Pinpoint the cell where the given text exists, returning its [X, Y] midpoint coordinate. 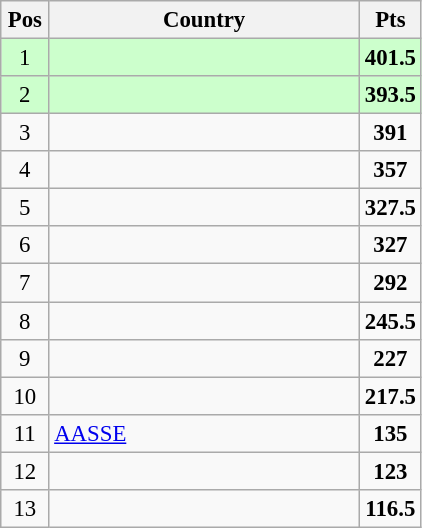
13 [25, 509]
116.5 [390, 509]
4 [25, 170]
7 [25, 283]
391 [390, 133]
12 [25, 471]
357 [390, 170]
Pts [390, 20]
327.5 [390, 208]
6 [25, 245]
217.5 [390, 396]
227 [390, 358]
123 [390, 471]
10 [25, 396]
135 [390, 433]
8 [25, 321]
393.5 [390, 95]
292 [390, 283]
AASSE [204, 433]
1 [25, 58]
2 [25, 95]
9 [25, 358]
327 [390, 245]
5 [25, 208]
245.5 [390, 321]
Country [204, 20]
3 [25, 133]
Pos [25, 20]
401.5 [390, 58]
11 [25, 433]
